Determine the (X, Y) coordinate at the center of the cell enclosing the given text.  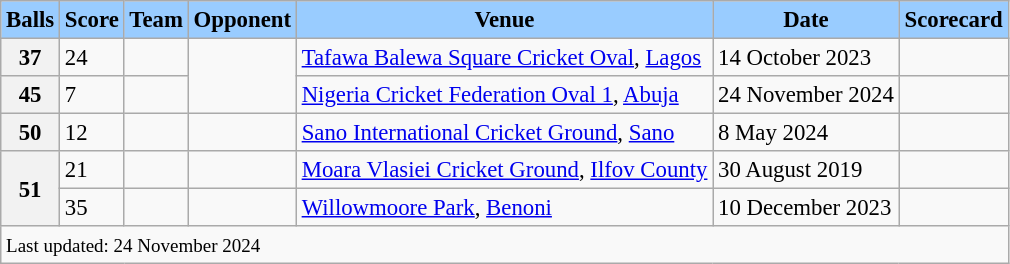
10 December 2023 (806, 208)
37 (30, 58)
30 August 2019 (806, 170)
Balls (30, 20)
Scorecard (954, 20)
Tafawa Balewa Square Cricket Oval, Lagos (504, 58)
Last updated: 24 November 2024 (504, 245)
24 (92, 58)
Nigeria Cricket Federation Oval 1, Abuja (504, 95)
12 (92, 133)
Team (156, 20)
Opponent (242, 20)
35 (92, 208)
Venue (504, 20)
24 November 2024 (806, 95)
Sano International Cricket Ground, Sano (504, 133)
Score (92, 20)
50 (30, 133)
21 (92, 170)
Moara Vlasiei Cricket Ground, Ilfov County (504, 170)
14 October 2023 (806, 58)
51 (30, 188)
Date (806, 20)
Willowmoore Park, Benoni (504, 208)
7 (92, 95)
45 (30, 95)
8 May 2024 (806, 133)
